Detect which cell encompasses the target text, then output its [X, Y] center coordinate. 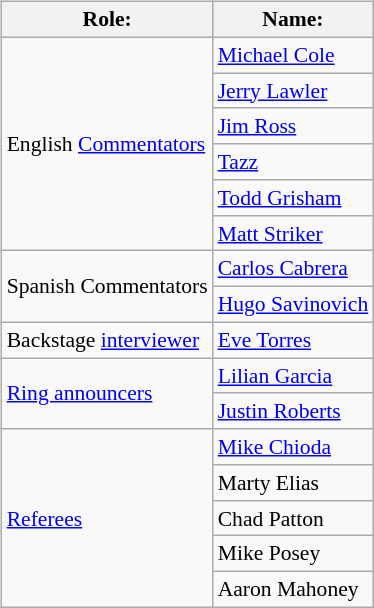
Hugo Savinovich [294, 305]
Mike Posey [294, 554]
Role: [108, 20]
Eve Torres [294, 340]
Marty Elias [294, 483]
Matt Striker [294, 233]
Jerry Lawler [294, 91]
Lilian Garcia [294, 376]
Todd Grisham [294, 198]
Spanish Commentators [108, 286]
Name: [294, 20]
Backstage interviewer [108, 340]
Chad Patton [294, 518]
Carlos Cabrera [294, 269]
Justin Roberts [294, 411]
Referees [108, 518]
English Commentators [108, 144]
Ring announcers [108, 394]
Tazz [294, 162]
Mike Chioda [294, 447]
Jim Ross [294, 126]
Michael Cole [294, 55]
Aaron Mahoney [294, 590]
